For the text-containing cell, return its midpoint in [x, y] coordinate format. 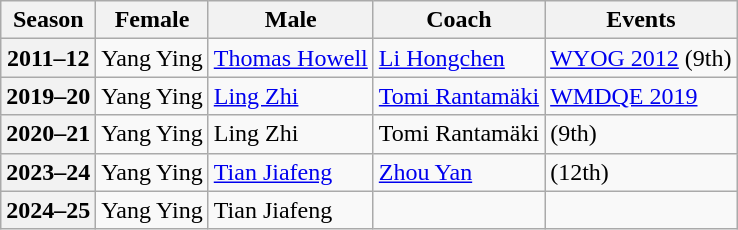
Season [48, 20]
2011–12 [48, 58]
Male [290, 20]
2023–24 [48, 172]
Events [641, 20]
Coach [458, 20]
(9th) [641, 134]
Zhou Yan [458, 172]
2019–20 [48, 96]
WMDQE 2019 [641, 96]
Female [152, 20]
2024–25 [48, 210]
(12th) [641, 172]
Li Hongchen [458, 58]
2020–21 [48, 134]
Thomas Howell [290, 58]
WYOG 2012 (9th) [641, 58]
